Locate the cell with the specified text and output its (x, y) center coordinate. 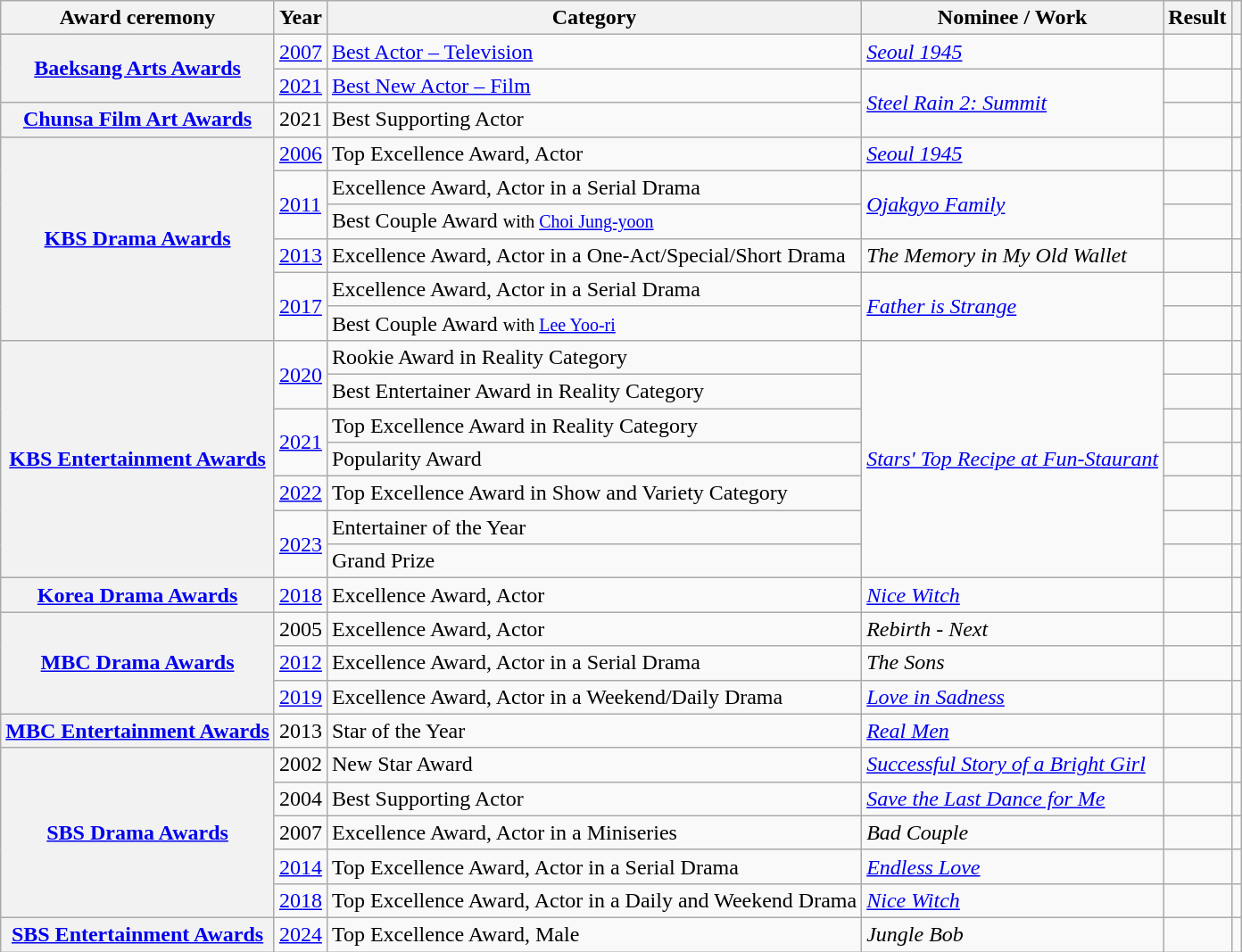
Result (1197, 18)
MBC Drama Awards (137, 663)
Real Men (1013, 731)
2002 (300, 765)
Chunsa Film Art Awards (137, 120)
Category (594, 18)
SBS Entertainment Awards (137, 934)
Jungle Bob (1013, 934)
2017 (300, 306)
2022 (300, 493)
Excellence Award, Actor in a Weekend/Daily Drama (594, 697)
Baeksang Arts Awards (137, 69)
2014 (300, 866)
Save the Last Dance for Me (1013, 799)
Rookie Award in Reality Category (594, 357)
Successful Story of a Bright Girl (1013, 765)
Ojakgyo Family (1013, 204)
Top Excellence Award, Male (594, 934)
Award ceremony (137, 18)
Entertainer of the Year (594, 527)
2019 (300, 697)
Bad Couple (1013, 832)
The Memory in My Old Wallet (1013, 255)
The Sons (1013, 663)
Top Excellence Award, Actor in a Daily and Weekend Drama (594, 900)
Excellence Award, Actor in a Miniseries (594, 832)
Best Couple Award with Choi Jung-yoon (594, 221)
KBS Entertainment Awards (137, 459)
2012 (300, 663)
Popularity Award (594, 459)
Love in Sadness (1013, 697)
SBS Drama Awards (137, 832)
KBS Drama Awards (137, 238)
2011 (300, 204)
Best Actor – Television (594, 52)
2006 (300, 153)
Nominee / Work (1013, 18)
New Star Award (594, 765)
Grand Prize (594, 561)
Best Entertainer Award in Reality Category (594, 391)
MBC Entertainment Awards (137, 731)
Top Excellence Award in Show and Variety Category (594, 493)
Top Excellence Award, Actor in a Serial Drama (594, 866)
Korea Drama Awards (137, 595)
Stars' Top Recipe at Fun-Staurant (1013, 459)
2004 (300, 799)
Rebirth - Next (1013, 629)
Top Excellence Award in Reality Category (594, 426)
Best Couple Award with Lee Yoo-ri (594, 323)
Best New Actor – Film (594, 86)
2020 (300, 374)
Steel Rain 2: Summit (1013, 103)
2024 (300, 934)
Father is Strange (1013, 306)
Star of the Year (594, 731)
Year (300, 18)
Endless Love (1013, 866)
2005 (300, 629)
Excellence Award, Actor in a One-Act/Special/Short Drama (594, 255)
2023 (300, 544)
Top Excellence Award, Actor (594, 153)
